Determine the [x, y] coordinate at the center of the cell enclosing the given text.  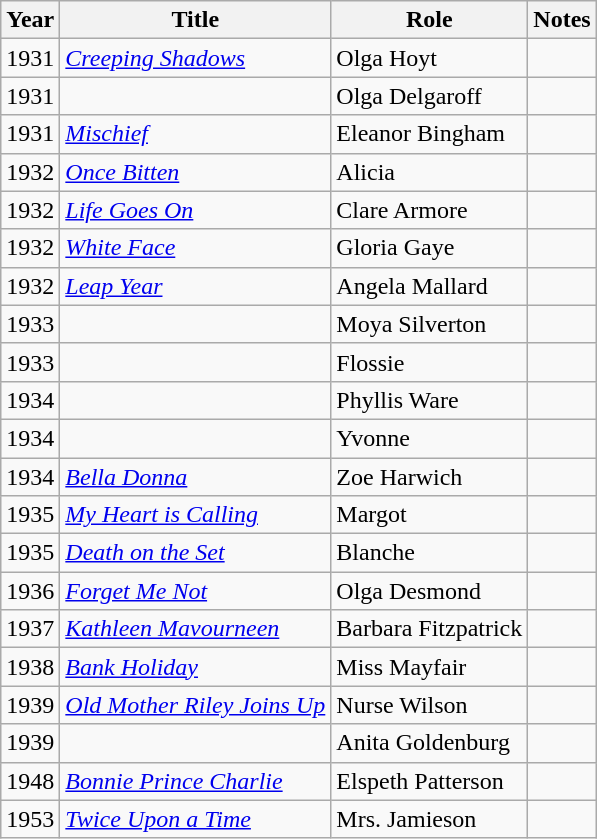
1936 [30, 591]
Flossie [430, 362]
Year [30, 20]
Twice Upon a Time [196, 819]
Miss Mayfair [430, 667]
1937 [30, 629]
Olga Delgaroff [430, 96]
My Heart is Calling [196, 515]
Forget Me Not [196, 591]
Phyllis Ware [430, 400]
Elspeth Patterson [430, 781]
Once Bitten [196, 172]
Mrs. Jamieson [430, 819]
1938 [30, 667]
Olga Hoyt [430, 58]
Old Mother Riley Joins Up [196, 705]
Zoe Harwich [430, 477]
Nurse Wilson [430, 705]
Leap Year [196, 286]
1948 [30, 781]
Alicia [430, 172]
Bonnie Prince Charlie [196, 781]
Notes [562, 20]
Title [196, 20]
Angela Mallard [430, 286]
Life Goes On [196, 210]
Creeping Shadows [196, 58]
Bank Holiday [196, 667]
Margot [430, 515]
White Face [196, 248]
Eleanor Bingham [430, 134]
Blanche [430, 553]
Anita Goldenburg [430, 743]
Kathleen Mavourneen [196, 629]
Role [430, 20]
Moya Silverton [430, 324]
Mischief [196, 134]
Olga Desmond [430, 591]
Death on the Set [196, 553]
Clare Armore [430, 210]
Yvonne [430, 438]
Bella Donna [196, 477]
1953 [30, 819]
Gloria Gaye [430, 248]
Barbara Fitzpatrick [430, 629]
